Identify which cell holds the provided text, then report its (X, Y) central coordinate. 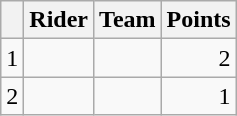
Team (128, 20)
Points (198, 20)
Rider (59, 20)
